Return the (X, Y) coordinate for the center point of the cell that contains the specified text.  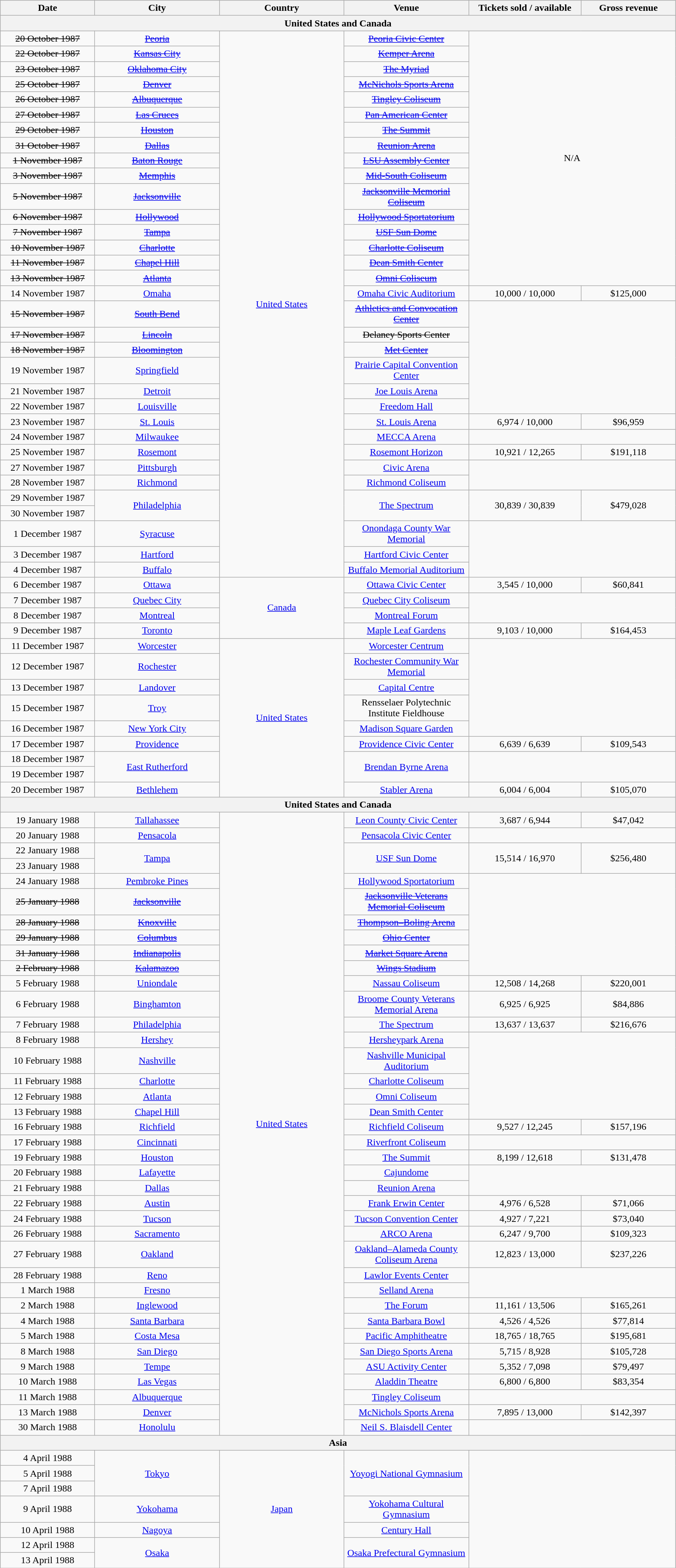
Santa Barbara Bowl (406, 1321)
Hersheypark Arena (406, 1040)
Richfield (157, 1127)
23 November 1987 (48, 421)
Richmond (157, 483)
$47,042 (628, 820)
Reno (157, 1275)
7,895 / 13,000 (525, 1412)
$216,676 (628, 1025)
17 February 1988 (48, 1142)
$105,728 (628, 1351)
Tokyo (157, 1473)
Richmond Coliseum (406, 483)
25 January 1988 (48, 901)
$195,681 (628, 1336)
12 February 1988 (48, 1096)
Brendan Byrne Arena (406, 767)
Detroit (157, 391)
26 October 1987 (48, 99)
Pittsburgh (157, 468)
23 January 1988 (48, 866)
Jacksonville Memorial Coliseum (406, 196)
Rochester Community War Memorial (406, 667)
Broome County Veterans Memorial Arena (406, 1004)
Kansas City (157, 54)
Riverfront Coliseum (406, 1142)
7 November 1987 (48, 232)
21 November 1987 (48, 391)
Hartford (157, 554)
18 November 1987 (48, 350)
Troy (157, 707)
3,545 / 10,000 (525, 585)
St. Louis Arena (406, 421)
30 March 1988 (48, 1427)
4 December 1987 (48, 570)
$131,478 (628, 1157)
Yokohama Cultural Gymnasium (406, 1509)
$77,814 (628, 1321)
1 March 1988 (48, 1290)
Bethlehem (157, 790)
Pacific Amphitheatre (406, 1336)
12,508 / 14,268 (525, 983)
$109,323 (628, 1233)
5,715 / 8,928 (525, 1351)
Aladdin Theatre (406, 1382)
21 February 1988 (48, 1188)
28 January 1988 (48, 922)
9 April 1988 (48, 1509)
Lafayette (157, 1173)
12 April 1988 (48, 1545)
20 December 1987 (48, 790)
31 January 1988 (48, 953)
Peoria Civic Center (406, 38)
Yoyogi National Gymnasium (406, 1473)
Santa Barbara (157, 1321)
Tempe (157, 1366)
San Diego Sports Arena (406, 1351)
11 March 1988 (48, 1397)
Cincinnati (157, 1142)
$60,841 (628, 585)
Austin (157, 1203)
11,161 / 13,506 (525, 1306)
Syracuse (157, 534)
Sacramento (157, 1233)
18,765 / 18,765 (525, 1336)
8 February 1988 (48, 1040)
Frank Erwin Center (406, 1203)
29 October 1987 (48, 130)
4,976 / 6,528 (525, 1203)
Buffalo Memorial Auditorium (406, 570)
Lincoln (157, 335)
Oakland–Alameda County Coliseum Arena (406, 1254)
Springfield (157, 370)
The Forum (406, 1306)
Thompson–Boling Arena (406, 922)
8 December 1987 (48, 615)
Rosemont Horizon (406, 452)
Nashville Municipal Auditorium (406, 1061)
Jacksonville Veterans Memorial Coliseum (406, 901)
Onondaga County War Memorial (406, 534)
Omaha (157, 293)
Baton Rouge (157, 160)
18 December 1987 (48, 759)
Columbus (157, 937)
Date (48, 8)
St. Louis (157, 421)
Tucson (157, 1218)
Hartford Civic Center (406, 554)
Maple Leaf Gardens (406, 631)
9 March 1988 (48, 1366)
13,637 / 13,637 (525, 1025)
Tucson Convention Center (406, 1218)
Rochester (157, 667)
Montreal (157, 615)
$73,040 (628, 1218)
$256,480 (628, 858)
1 November 1987 (48, 160)
2 February 1988 (48, 968)
6 November 1987 (48, 217)
7 December 1987 (48, 600)
7 February 1988 (48, 1025)
Las Vegas (157, 1382)
Binghamton (157, 1004)
Costa Mesa (157, 1336)
2 March 1988 (48, 1306)
$79,497 (628, 1366)
Uniondale (157, 983)
Oakland (157, 1254)
Knoxville (157, 922)
$165,261 (628, 1306)
Hollywood (157, 217)
5 November 1987 (48, 196)
27 February 1988 (48, 1254)
11 November 1987 (48, 263)
27 November 1987 (48, 468)
6,800 / 6,800 (525, 1382)
South Bend (157, 314)
Bloomington (157, 350)
Ohio Center (406, 937)
$125,000 (628, 293)
30 November 1987 (48, 513)
N/A (572, 158)
8,199 / 12,618 (525, 1157)
ASU Activity Center (406, 1366)
25 October 1987 (48, 84)
Pembroke Pines (157, 881)
Market Square Arena (406, 953)
$109,543 (628, 744)
$237,226 (628, 1254)
Tallahassee (157, 820)
Prairie Capital Convention Center (406, 370)
Civic Arena (406, 468)
$83,354 (628, 1382)
8 March 1988 (48, 1351)
10 November 1987 (48, 248)
Osaka Prefectural Gymnasium (406, 1553)
19 November 1987 (48, 370)
Rosemont (157, 452)
5 March 1988 (48, 1336)
3 November 1987 (48, 175)
16 February 1988 (48, 1127)
Peoria (157, 38)
11 February 1988 (48, 1081)
Lawlor Events Center (406, 1275)
Ottawa Civic Center (406, 585)
10 February 1988 (48, 1061)
Gross revenue (628, 8)
11 December 1987 (48, 646)
Louisville (157, 406)
Nassau Coliseum (406, 983)
13 November 1987 (48, 278)
Omaha Civic Auditorium (406, 293)
16 December 1987 (48, 728)
Wings Stadium (406, 968)
Stabler Arena (406, 790)
Montreal Forum (406, 615)
Osaka (157, 1553)
MECCA Arena (406, 437)
Ottawa (157, 585)
6 December 1987 (48, 585)
15,514 / 16,970 (525, 858)
Providence Civic Center (406, 744)
30,839 / 30,839 (525, 506)
13 April 1988 (48, 1560)
17 December 1987 (48, 744)
Richfield Coliseum (406, 1127)
East Rutherford (157, 767)
13 December 1987 (48, 687)
28 November 1987 (48, 483)
26 February 1988 (48, 1233)
$96,959 (628, 421)
Hershey (157, 1040)
9 December 1987 (48, 631)
ARCO Arena (406, 1233)
Quebec City Coliseum (406, 600)
31 October 1987 (48, 145)
San Diego (157, 1351)
Pan American Center (406, 115)
4 March 1988 (48, 1321)
22 February 1988 (48, 1203)
29 January 1988 (48, 937)
13 February 1988 (48, 1112)
6,974 / 10,000 (525, 421)
17 November 1987 (48, 335)
24 January 1988 (48, 881)
Neil S. Blaisdell Center (406, 1427)
Madison Square Garden (406, 728)
5,352 / 7,098 (525, 1366)
15 November 1987 (48, 314)
Inglewood (157, 1306)
Nagoya (157, 1530)
$191,118 (628, 452)
9,527 / 12,245 (525, 1127)
Toronto (157, 631)
Milwaukee (157, 437)
4,927 / 7,221 (525, 1218)
13 March 1988 (48, 1412)
$220,001 (628, 983)
9,103 / 10,000 (525, 631)
24 November 1987 (48, 437)
28 February 1988 (48, 1275)
Buffalo (157, 570)
14 November 1987 (48, 293)
Leon County Civic Center (406, 820)
Kemper Arena (406, 54)
LSU Assembly Center (406, 160)
Providence (157, 744)
Quebec City (157, 600)
Selland Arena (406, 1290)
10 March 1988 (48, 1382)
20 February 1988 (48, 1173)
10 April 1988 (48, 1530)
12 December 1987 (48, 667)
Athletics and Convocation Center (406, 314)
29 November 1987 (48, 498)
Pensacola (157, 835)
New York City (157, 728)
Delaney Sports Center (406, 335)
4,526 / 4,526 (525, 1321)
6,247 / 9,700 (525, 1233)
Kalamazoo (157, 968)
Century Hall (406, 1530)
19 December 1987 (48, 774)
22 November 1987 (48, 406)
6,004 / 6,004 (525, 790)
Met Center (406, 350)
$84,886 (628, 1004)
10,000 / 10,000 (525, 293)
6,925 / 6,925 (525, 1004)
5 February 1988 (48, 983)
Joe Louis Arena (406, 391)
23 October 1987 (48, 69)
3 December 1987 (48, 554)
Landover (157, 687)
7 April 1988 (48, 1488)
Las Cruces (157, 115)
15 December 1987 (48, 707)
22 October 1987 (48, 54)
4 April 1988 (48, 1458)
Cajundome (406, 1173)
19 January 1988 (48, 820)
The Myriad (406, 69)
City (157, 8)
5 April 1988 (48, 1473)
$105,070 (628, 790)
25 November 1987 (48, 452)
Tickets sold / available (525, 8)
22 January 1988 (48, 851)
Mid-South Coliseum (406, 175)
Nashville (157, 1061)
Fresno (157, 1290)
20 January 1988 (48, 835)
27 October 1987 (48, 115)
Canada (282, 608)
Worcester (157, 646)
Freedom Hall (406, 406)
$71,066 (628, 1203)
6 February 1988 (48, 1004)
$157,196 (628, 1127)
$479,028 (628, 506)
3,687 / 6,944 (525, 820)
Yokohama (157, 1509)
Indianapolis (157, 953)
Pensacola Civic Center (406, 835)
$164,453 (628, 631)
Japan (282, 1509)
10,921 / 12,265 (525, 452)
Worcester Centrum (406, 646)
$142,397 (628, 1412)
Rensselaer Polytechnic Institute Fieldhouse (406, 707)
1 December 1987 (48, 534)
19 February 1988 (48, 1157)
Country (282, 8)
12,823 / 13,000 (525, 1254)
Capital Centre (406, 687)
Asia (338, 1443)
Venue (406, 8)
Memphis (157, 175)
Honolulu (157, 1427)
20 October 1987 (48, 38)
Oklahoma City (157, 69)
6,639 / 6,639 (525, 744)
24 February 1988 (48, 1218)
